Extract the (X, Y) coordinate from the center of the cell holding the provided text.  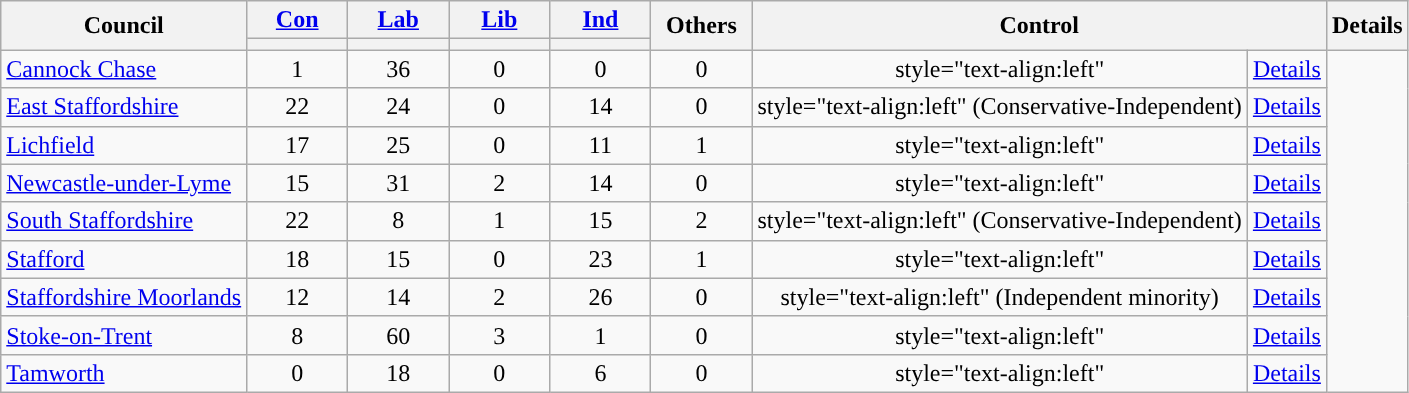
Others (702, 26)
Newcastle-under-Lyme (124, 183)
East Staffordshire (124, 107)
Stafford (124, 259)
6 (600, 373)
31 (398, 183)
25 (398, 145)
Stoke-on-Trent (124, 335)
style="text-align:left" (Independent minority) (1000, 297)
3 (500, 335)
Council (124, 26)
Ind (600, 20)
Staffordshire Moorlands (124, 297)
23 (600, 259)
Lichfield (124, 145)
17 (298, 145)
26 (600, 297)
Con (298, 20)
Cannock Chase (124, 69)
Control (1039, 26)
Lab (398, 20)
Tamworth (124, 373)
60 (398, 335)
11 (600, 145)
Lib (500, 20)
24 (398, 107)
South Staffordshire (124, 221)
12 (298, 297)
36 (398, 69)
